From the cell containing the given text, extract its center point as [x, y] coordinate. 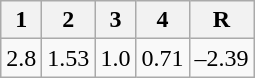
1.0 [116, 58]
2.8 [22, 58]
2 [68, 20]
–2.39 [222, 58]
R [222, 20]
4 [162, 20]
3 [116, 20]
1.53 [68, 58]
0.71 [162, 58]
1 [22, 20]
